Pinpoint the cell where the given text exists, returning its (X, Y) midpoint coordinate. 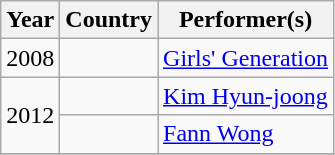
Girls' Generation (246, 58)
2008 (30, 58)
Kim Hyun-joong (246, 96)
Performer(s) (246, 20)
Year (30, 20)
Country (109, 20)
2012 (30, 115)
Fann Wong (246, 134)
